Capture the cell that displays the provided text and extract its [x, y] central coordinate. 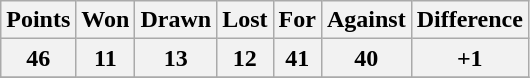
Won [106, 20]
Lost [245, 20]
41 [297, 58]
13 [176, 58]
40 [366, 58]
Difference [470, 20]
46 [38, 58]
12 [245, 58]
For [297, 20]
Against [366, 20]
Points [38, 20]
Drawn [176, 20]
+1 [470, 58]
11 [106, 58]
